Extract the (X, Y) coordinate from the center of the cell holding the provided text.  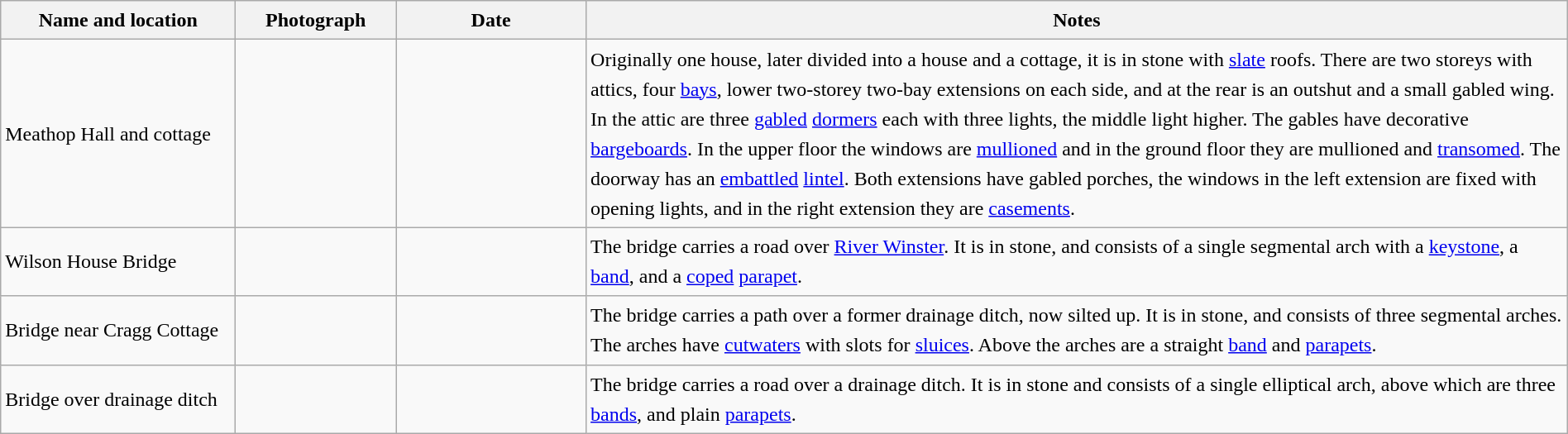
Bridge near Cragg Cottage (118, 331)
The bridge carries a road over River Winster. It is in stone, and consists of a single segmental arch with a keystone, a band, and a coped parapet. (1077, 261)
Date (491, 20)
Meathop Hall and cottage (118, 134)
Name and location (118, 20)
Bridge over drainage ditch (118, 398)
Wilson House Bridge (118, 261)
Photograph (316, 20)
Notes (1077, 20)
